Return [x, y] of the center of cell containing provided text 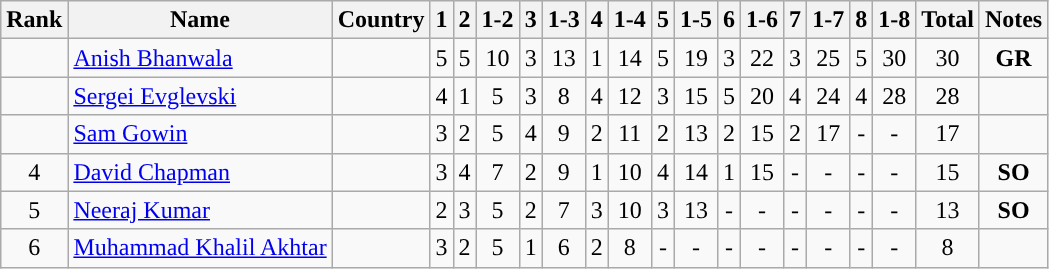
Name [200, 20]
22 [762, 58]
Muhammad Khalil Akhtar [200, 248]
Total [948, 20]
20 [762, 96]
Sergei Evglevski [200, 96]
1-2 [498, 20]
1-6 [762, 20]
Neeraj Kumar [200, 210]
Rank [34, 20]
1-3 [564, 20]
24 [828, 96]
Anish Bhanwala [200, 58]
Sam Gowin [200, 134]
12 [630, 96]
1-7 [828, 20]
Country [381, 20]
11 [630, 134]
25 [828, 58]
19 [696, 58]
GR [1013, 58]
1-5 [696, 20]
Notes [1013, 20]
1-8 [894, 20]
1-4 [630, 20]
David Chapman [200, 172]
